Identify which cell holds the provided text, then report its (x, y) central coordinate. 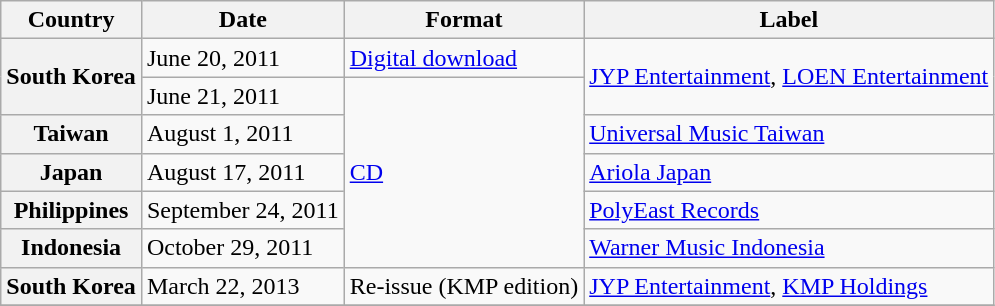
August 17, 2011 (242, 172)
September 24, 2011 (242, 210)
JYP Entertainment, LOEN Entertainment (789, 77)
Re-issue (KMP edition) (464, 286)
Label (789, 20)
Indonesia (72, 248)
March 22, 2013 (242, 286)
Philippines (72, 210)
Format (464, 20)
Universal Music Taiwan (789, 134)
October 29, 2011 (242, 248)
Digital download (464, 58)
JYP Entertainment, KMP Holdings (789, 286)
June 20, 2011 (242, 58)
June 21, 2011 (242, 96)
August 1, 2011 (242, 134)
Taiwan (72, 134)
Ariola Japan (789, 172)
Warner Music Indonesia (789, 248)
Country (72, 20)
PolyEast Records (789, 210)
Japan (72, 172)
Date (242, 20)
CD (464, 172)
